Locate the cell with the specified text and output its (X, Y) center coordinate. 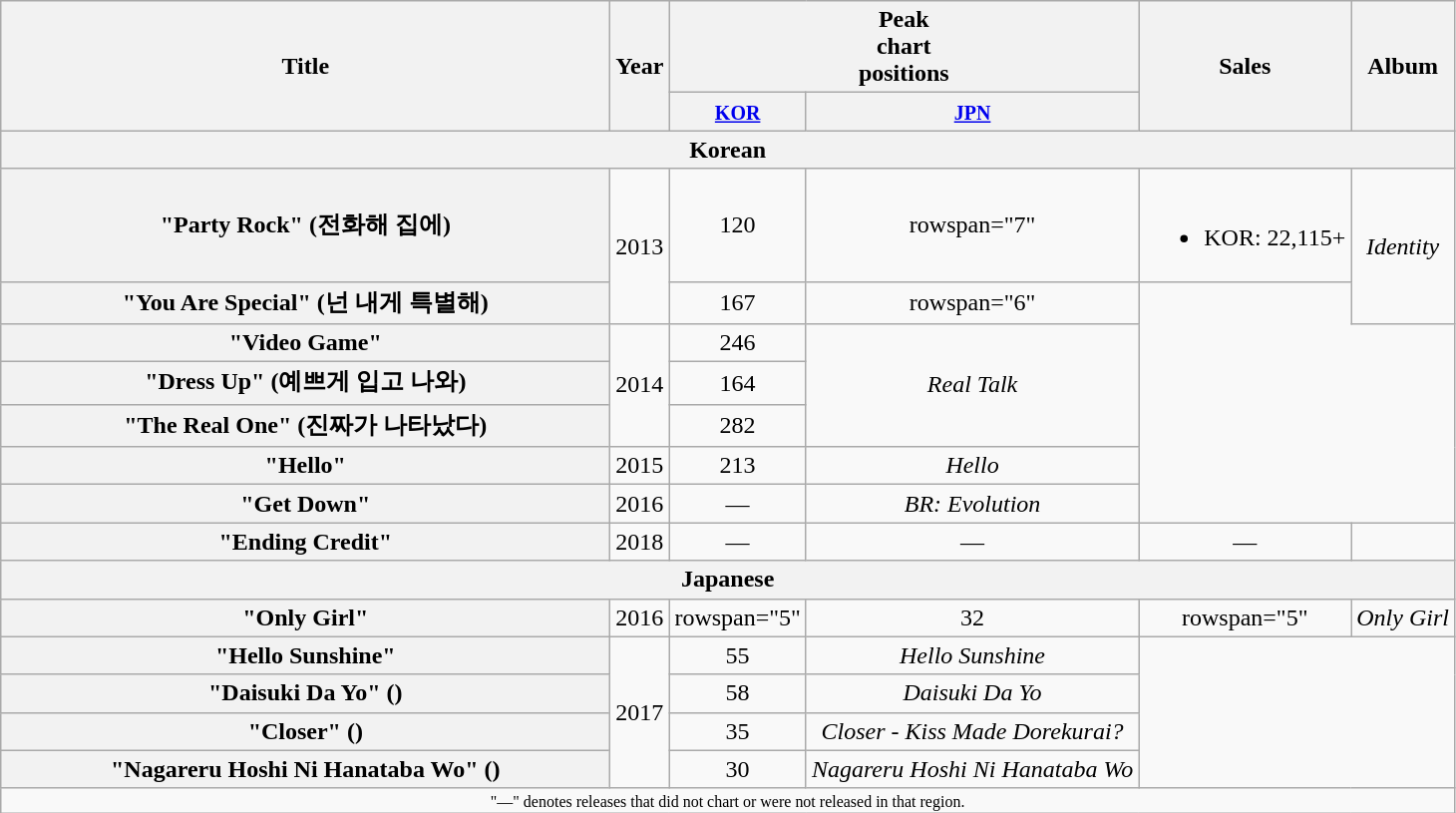
"Daisuki Da Yo" () (305, 693)
Title (305, 66)
2015 (640, 466)
"Dress Up" (예쁘게 입고 나와) (305, 383)
BR: Evolution (971, 504)
"—" denotes releases that did not chart or were not released in that region. (728, 800)
120 (738, 225)
58 (738, 693)
"Ending Credit" (305, 542)
Hello Sunshine (971, 655)
Nagareru Hoshi Ni Hanataba Wo (971, 769)
2013 (640, 246)
30 (738, 769)
Album (1403, 66)
"The Real One" (진짜가 나타났다) (305, 425)
Real Talk (971, 385)
JPN (971, 112)
Year (640, 66)
213 (738, 466)
"You Are Special" (넌 내게 특별해) (305, 303)
282 (738, 425)
2017 (640, 712)
"Hello Sunshine" (305, 655)
rowspan="6" (971, 303)
167 (738, 303)
Closer - Kiss Made Dorekurai? (971, 731)
Sales (1245, 66)
Japanese (728, 580)
KOR: 22,115+ (1245, 225)
164 (738, 383)
rowspan="7" (971, 225)
Hello (971, 466)
Identity (1403, 246)
"Party Rock" (전화해 집에) (305, 225)
32 (971, 617)
Only Girl (1403, 617)
"Hello" (305, 466)
"Closer" () (305, 731)
"Nagareru Hoshi Ni Hanataba Wo" () (305, 769)
2018 (640, 542)
Daisuki Da Yo (971, 693)
"Only Girl" (305, 617)
55 (738, 655)
246 (738, 343)
"Video Game" (305, 343)
35 (738, 731)
Korean (728, 150)
2014 (640, 385)
KOR (738, 112)
"Get Down" (305, 504)
Peak chart positions (904, 47)
